Pinpoint the cell where the given text exists, returning its (x, y) midpoint coordinate. 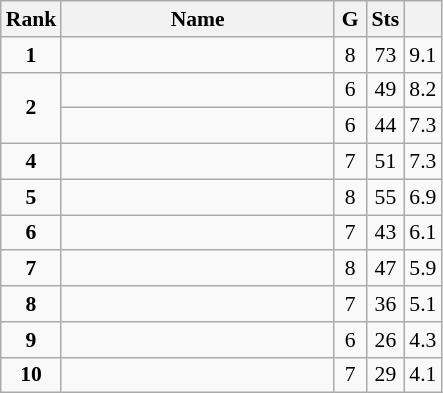
5.9 (422, 269)
51 (386, 162)
2 (32, 108)
73 (386, 55)
47 (386, 269)
44 (386, 126)
26 (386, 340)
8.2 (422, 90)
9 (32, 340)
29 (386, 375)
10 (32, 375)
Sts (386, 19)
5.1 (422, 304)
4.3 (422, 340)
9.1 (422, 55)
1 (32, 55)
6.1 (422, 233)
Name (198, 19)
43 (386, 233)
4.1 (422, 375)
49 (386, 90)
6.9 (422, 197)
Rank (32, 19)
4 (32, 162)
5 (32, 197)
55 (386, 197)
36 (386, 304)
G (350, 19)
